Identify which cell holds the provided text, then report its (X, Y) central coordinate. 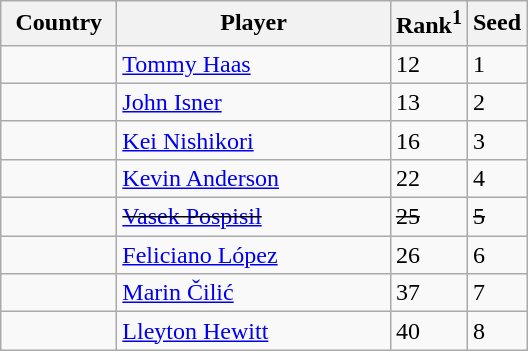
1 (496, 64)
Kevin Anderson (254, 178)
Player (254, 24)
37 (428, 293)
Lleyton Hewitt (254, 331)
Rank1 (428, 24)
2 (496, 102)
Vasek Pospisil (254, 217)
12 (428, 64)
7 (496, 293)
John Isner (254, 102)
13 (428, 102)
Marin Čilić (254, 293)
Kei Nishikori (254, 140)
Country (59, 24)
Tommy Haas (254, 64)
Feliciano López (254, 255)
4 (496, 178)
26 (428, 255)
25 (428, 217)
8 (496, 331)
3 (496, 140)
6 (496, 255)
16 (428, 140)
22 (428, 178)
Seed (496, 24)
40 (428, 331)
5 (496, 217)
